Pinpoint the cell where the given text exists, returning its [X, Y] midpoint coordinate. 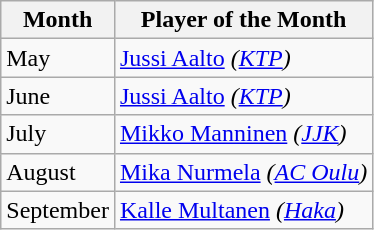
Mikko Manninen (JJK) [243, 134]
Player of the Month [243, 20]
Kalle Multanen (Haka) [243, 210]
September [58, 210]
June [58, 96]
Mika Nurmela (AC Oulu) [243, 172]
August [58, 172]
May [58, 58]
July [58, 134]
Month [58, 20]
